For the text-containing cell, return its midpoint in (x, y) coordinate format. 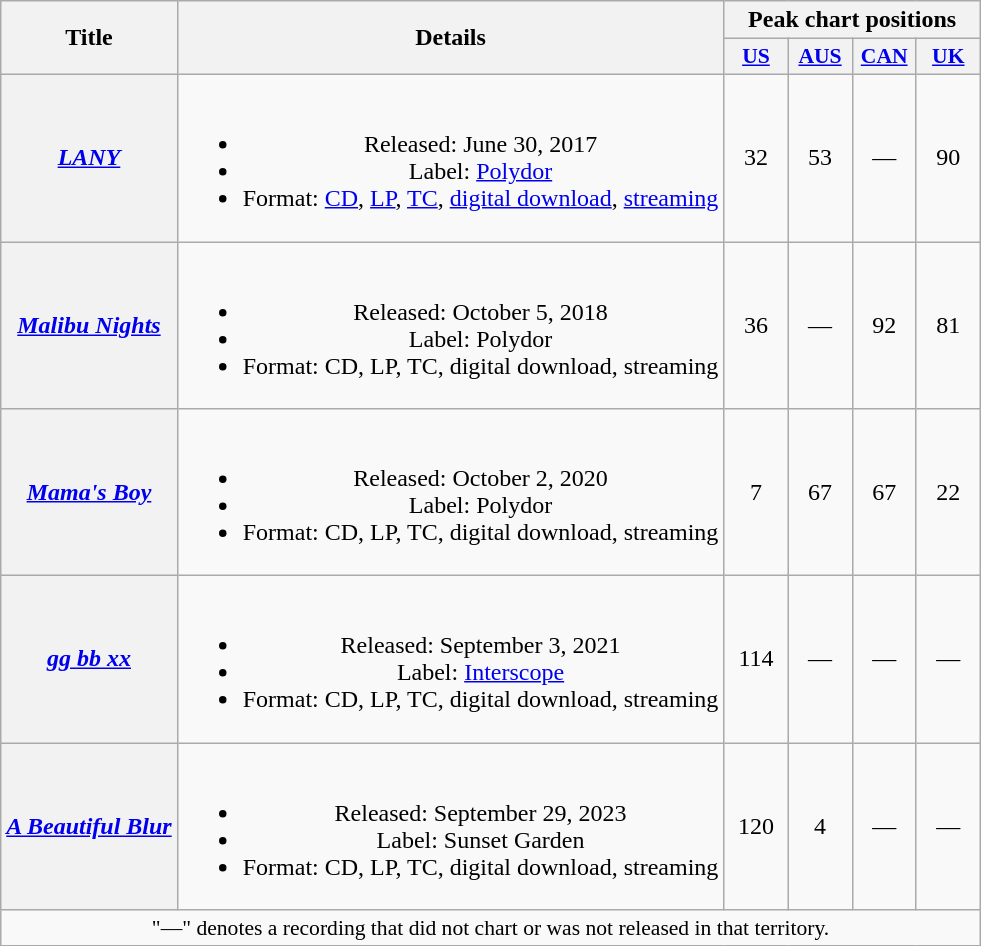
Mama's Boy (89, 492)
92 (884, 326)
Released: October 5, 2018Label: PolydorFormat: CD, LP, TC, digital download, streaming (450, 326)
120 (756, 826)
36 (756, 326)
22 (948, 492)
Released: September 3, 2021Label: InterscopeFormat: CD, LP, TC, digital download, streaming (450, 660)
114 (756, 660)
Details (450, 38)
7 (756, 492)
LANY (89, 158)
Released: September 29, 2023Label: Sunset GardenFormat: CD, LP, TC, digital download, streaming (450, 826)
US (756, 57)
90 (948, 158)
"—" denotes a recording that did not chart or was not released in that territory. (491, 928)
53 (820, 158)
Title (89, 38)
CAN (884, 57)
A Beautiful Blur (89, 826)
32 (756, 158)
4 (820, 826)
UK (948, 57)
Released: June 30, 2017Label: PolydorFormat: CD, LP, TC, digital download, streaming (450, 158)
81 (948, 326)
Peak chart positions (852, 20)
Malibu Nights (89, 326)
AUS (820, 57)
Released: October 2, 2020Label: PolydorFormat: CD, LP, TC, digital download, streaming (450, 492)
gg bb xx (89, 660)
